Return (X, Y) of the center of cell containing provided text 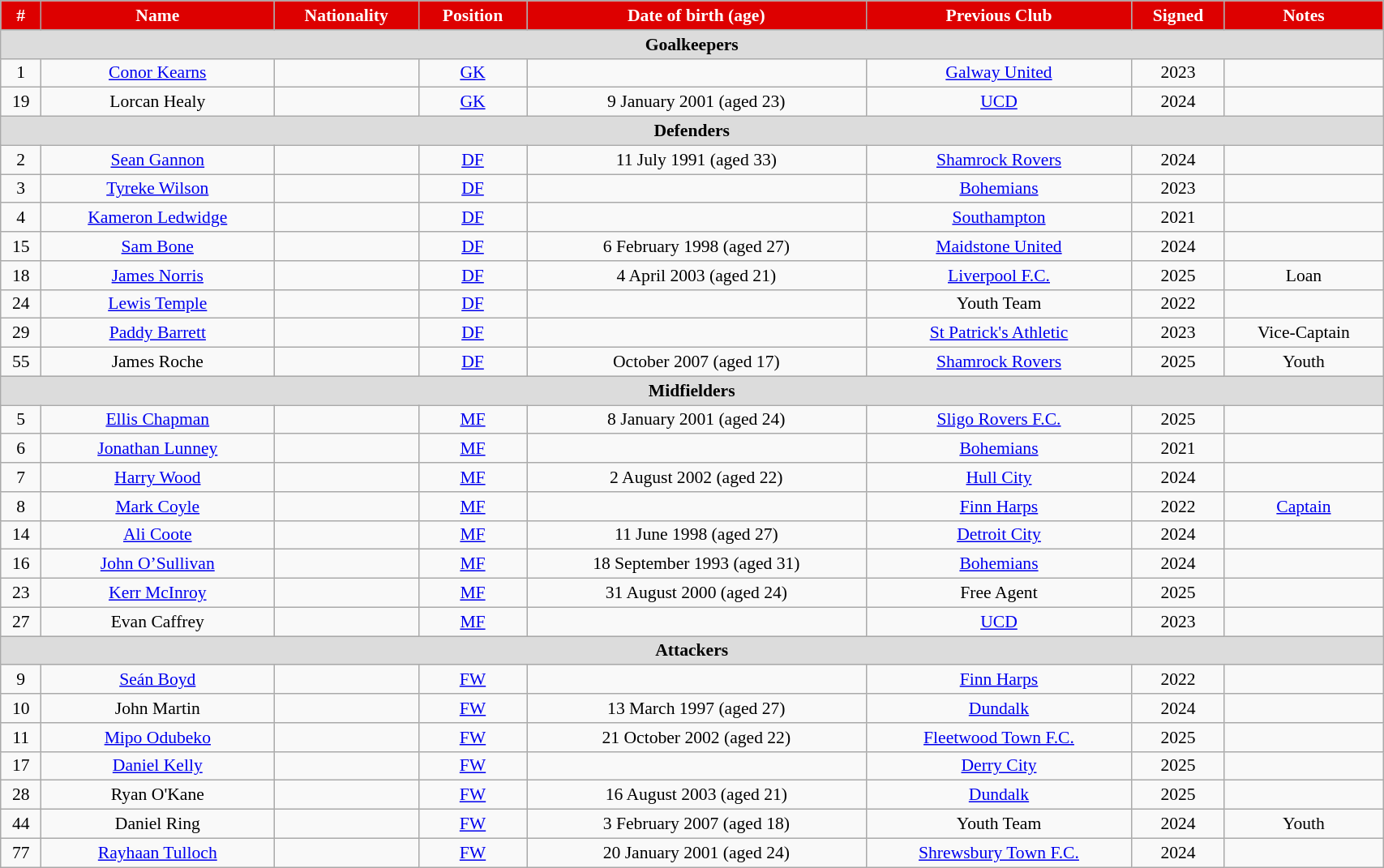
John Martin (157, 708)
9 January 2001 (aged 23) (696, 102)
Shrewsbury Town F.C. (999, 853)
Tyreke Wilson (157, 189)
Notes (1304, 15)
Ryan O'Kane (157, 795)
Evan Caffrey (157, 622)
Midfielders (692, 391)
Hull City (999, 477)
Defenders (692, 131)
23 (21, 593)
8 (21, 507)
Ali Coote (157, 535)
6 February 1998 (aged 27) (696, 246)
Lorcan Healy (157, 102)
Liverpool F.C. (999, 276)
Seán Boyd (157, 680)
18 September 1993 (aged 31) (696, 564)
Sean Gannon (157, 160)
5 (21, 420)
October 2007 (aged 17) (696, 362)
13 March 1997 (aged 27) (696, 708)
Captain (1304, 507)
77 (21, 853)
7 (21, 477)
James Norris (157, 276)
24 (21, 304)
Maidstone United (999, 246)
# (21, 15)
27 (21, 622)
1 (21, 73)
29 (21, 333)
Nationality (347, 15)
28 (21, 795)
19 (21, 102)
Rayhaan Tulloch (157, 853)
17 (21, 766)
16 (21, 564)
St Patrick's Athletic (999, 333)
Galway United (999, 73)
2 August 2002 (aged 22) (696, 477)
John O’Sullivan (157, 564)
Signed (1178, 15)
4 April 2003 (aged 21) (696, 276)
Kameron Ledwidge (157, 218)
11 July 1991 (aged 33) (696, 160)
Lewis Temple (157, 304)
Loan (1304, 276)
14 (21, 535)
9 (21, 680)
Vice-Captain (1304, 333)
Mipo Odubeko (157, 738)
15 (21, 246)
18 (21, 276)
Derry City (999, 766)
Date of birth (age) (696, 15)
Daniel Ring (157, 824)
20 January 2001 (aged 24) (696, 853)
55 (21, 362)
3 February 2007 (aged 18) (696, 824)
Free Agent (999, 593)
31 August 2000 (aged 24) (696, 593)
Attackers (692, 651)
4 (21, 218)
21 October 2002 (aged 22) (696, 738)
8 January 2001 (aged 24) (696, 420)
Detroit City (999, 535)
Jonathan Lunney (157, 449)
Goalkeepers (692, 45)
11 June 1998 (aged 27) (696, 535)
Harry Wood (157, 477)
Ellis Chapman (157, 420)
Previous Club (999, 15)
Southampton (999, 218)
6 (21, 449)
10 (21, 708)
Conor Kearns (157, 73)
11 (21, 738)
3 (21, 189)
Paddy Barrett (157, 333)
Mark Coyle (157, 507)
Position (472, 15)
44 (21, 824)
Sligo Rovers F.C. (999, 420)
16 August 2003 (aged 21) (696, 795)
Kerr McInroy (157, 593)
2 (21, 160)
Sam Bone (157, 246)
Fleetwood Town F.C. (999, 738)
Daniel Kelly (157, 766)
Name (157, 15)
James Roche (157, 362)
